Return (x, y) of the center of cell containing provided text 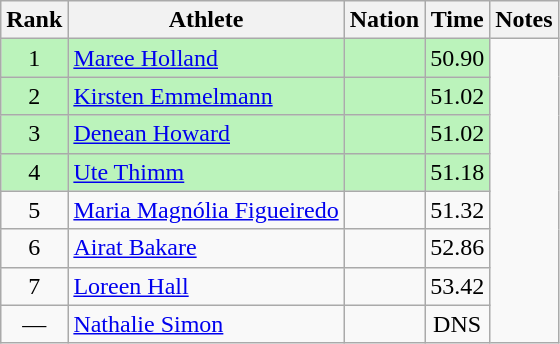
1 (34, 58)
2 (34, 96)
Maria Magnólia Figueiredo (206, 210)
3 (34, 134)
Maree Holland (206, 58)
52.86 (458, 248)
Ute Thimm (206, 172)
DNS (458, 324)
Loreen Hall (206, 286)
Rank (34, 20)
Time (458, 20)
5 (34, 210)
51.32 (458, 210)
Nathalie Simon (206, 324)
50.90 (458, 58)
Kirsten Emmelmann (206, 96)
Athlete (206, 20)
Airat Bakare (206, 248)
4 (34, 172)
6 (34, 248)
53.42 (458, 286)
51.18 (458, 172)
Nation (384, 20)
Notes (524, 20)
7 (34, 286)
— (34, 324)
Denean Howard (206, 134)
